Determine the (X, Y) coordinate at the center of the cell enclosing the given text.  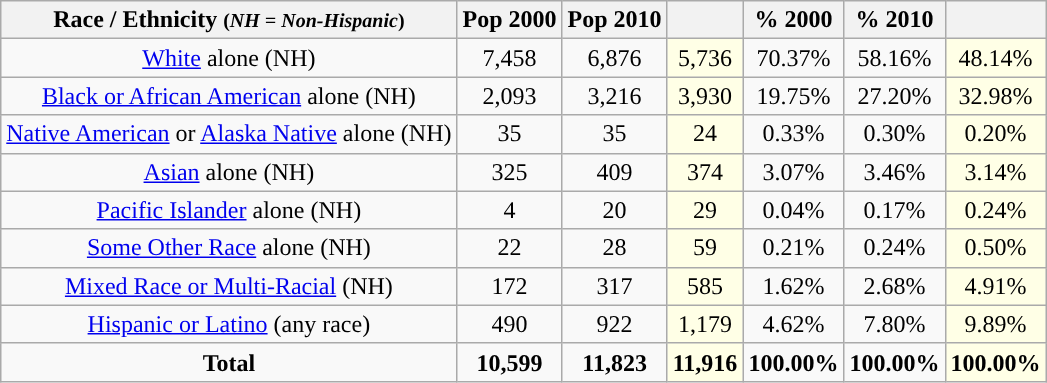
59 (705, 248)
27.20% (894, 96)
0.20% (996, 134)
29 (705, 210)
4 (510, 210)
48.14% (996, 58)
4.62% (794, 324)
1,179 (705, 324)
Hispanic or Latino (any race) (229, 324)
19.75% (794, 96)
22 (510, 248)
10,599 (510, 362)
20 (614, 210)
3,216 (614, 96)
Pop 2010 (614, 20)
Asian alone (NH) (229, 172)
0.50% (996, 248)
24 (705, 134)
Mixed Race or Multi-Racial (NH) (229, 286)
% 2010 (894, 20)
Black or African American alone (NH) (229, 96)
172 (510, 286)
Some Other Race alone (NH) (229, 248)
0.33% (794, 134)
Native American or Alaska Native alone (NH) (229, 134)
7,458 (510, 58)
11,916 (705, 362)
58.16% (894, 58)
325 (510, 172)
Pacific Islander alone (NH) (229, 210)
32.98% (996, 96)
585 (705, 286)
70.37% (794, 58)
490 (510, 324)
3.14% (996, 172)
0.04% (794, 210)
922 (614, 324)
374 (705, 172)
Total (229, 362)
11,823 (614, 362)
7.80% (894, 324)
6,876 (614, 58)
2,093 (510, 96)
0.21% (794, 248)
0.17% (894, 210)
% 2000 (794, 20)
4.91% (996, 286)
0.30% (894, 134)
3,930 (705, 96)
1.62% (794, 286)
Race / Ethnicity (NH = Non-Hispanic) (229, 20)
White alone (NH) (229, 58)
317 (614, 286)
Pop 2000 (510, 20)
9.89% (996, 324)
5,736 (705, 58)
3.07% (794, 172)
28 (614, 248)
3.46% (894, 172)
409 (614, 172)
2.68% (894, 286)
